Search for the cell housing the specified text and yield its [x, y] center coordinate. 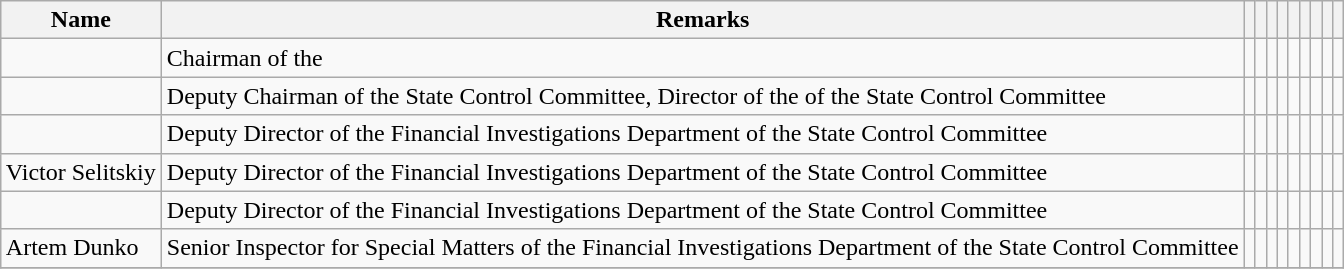
Deputy Chairman of the State Control Committee, Director of the of the State Control Committee [702, 96]
Senior Inspector for Special Matters of the Financial Investigations Department of the State Control Committee [702, 248]
Victor Selitskiy [80, 172]
Name [80, 20]
Chairman of the [702, 58]
Artem Dunko [80, 248]
Remarks [702, 20]
